Capture the cell that displays the provided text and extract its [x, y] central coordinate. 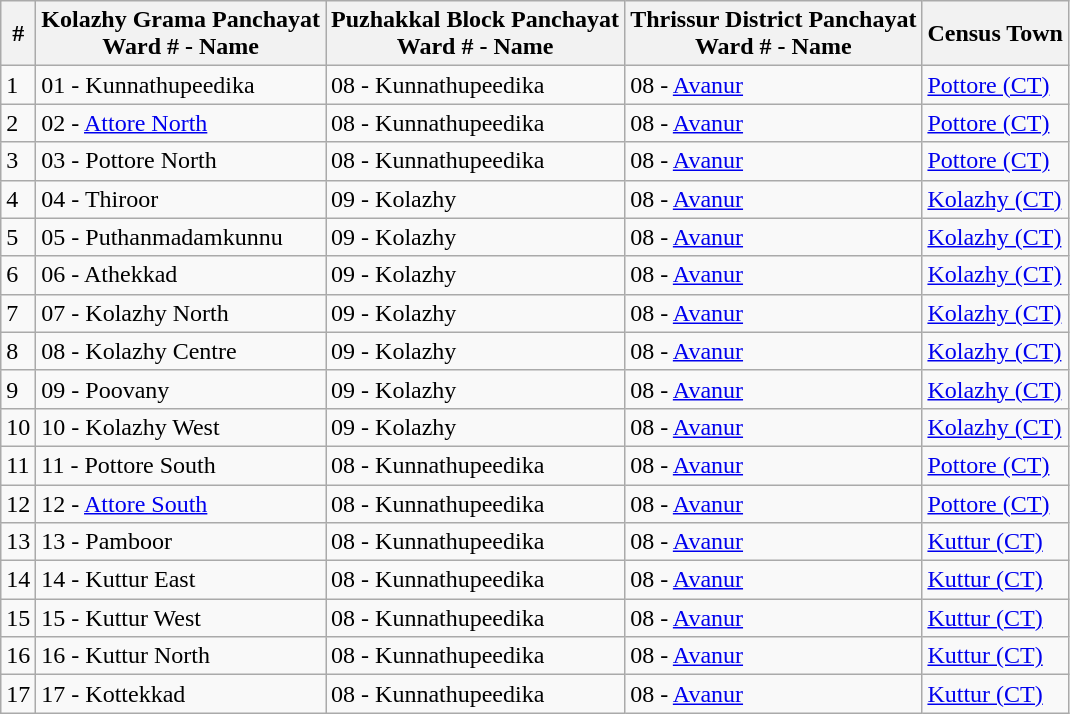
12 [18, 503]
1 [18, 85]
17 - Kottekkad [181, 694]
10 - Kolazhy West [181, 427]
14 [18, 580]
9 [18, 389]
# [18, 34]
13 [18, 542]
05 - Puthanmadamkunnu [181, 237]
16 [18, 656]
08 - Kolazhy Centre [181, 351]
Puzhakkal Block PanchayatWard # - Name [476, 34]
17 [18, 694]
10 [18, 427]
5 [18, 237]
6 [18, 275]
2 [18, 123]
Census Town [995, 34]
8 [18, 351]
01 - Kunnathupeedika [181, 85]
03 - Pottore North [181, 161]
11 - Pottore South [181, 465]
16 - Kuttur North [181, 656]
15 [18, 618]
02 - Attore North [181, 123]
09 - Poovany [181, 389]
14 - Kuttur East [181, 580]
12 - Attore South [181, 503]
13 - Pamboor [181, 542]
11 [18, 465]
04 - Thiroor [181, 199]
15 - Kuttur West [181, 618]
4 [18, 199]
Thrissur District PanchayatWard # - Name [774, 34]
Kolazhy Grama PanchayatWard # - Name [181, 34]
7 [18, 313]
06 - Athekkad [181, 275]
3 [18, 161]
07 - Kolazhy North [181, 313]
